Output the [x, y] coordinate of the center of the cell containing the given text.  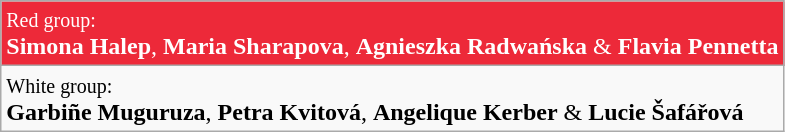
Red group:Simona Halep, Maria Sharapova, Agnieszka Radwańska & Flavia Pennetta [392, 34]
White group: Garbiñe Muguruza, Petra Kvitová, Angelique Kerber & Lucie Šafářová [392, 98]
